Return [X, Y] of the center of cell containing provided text 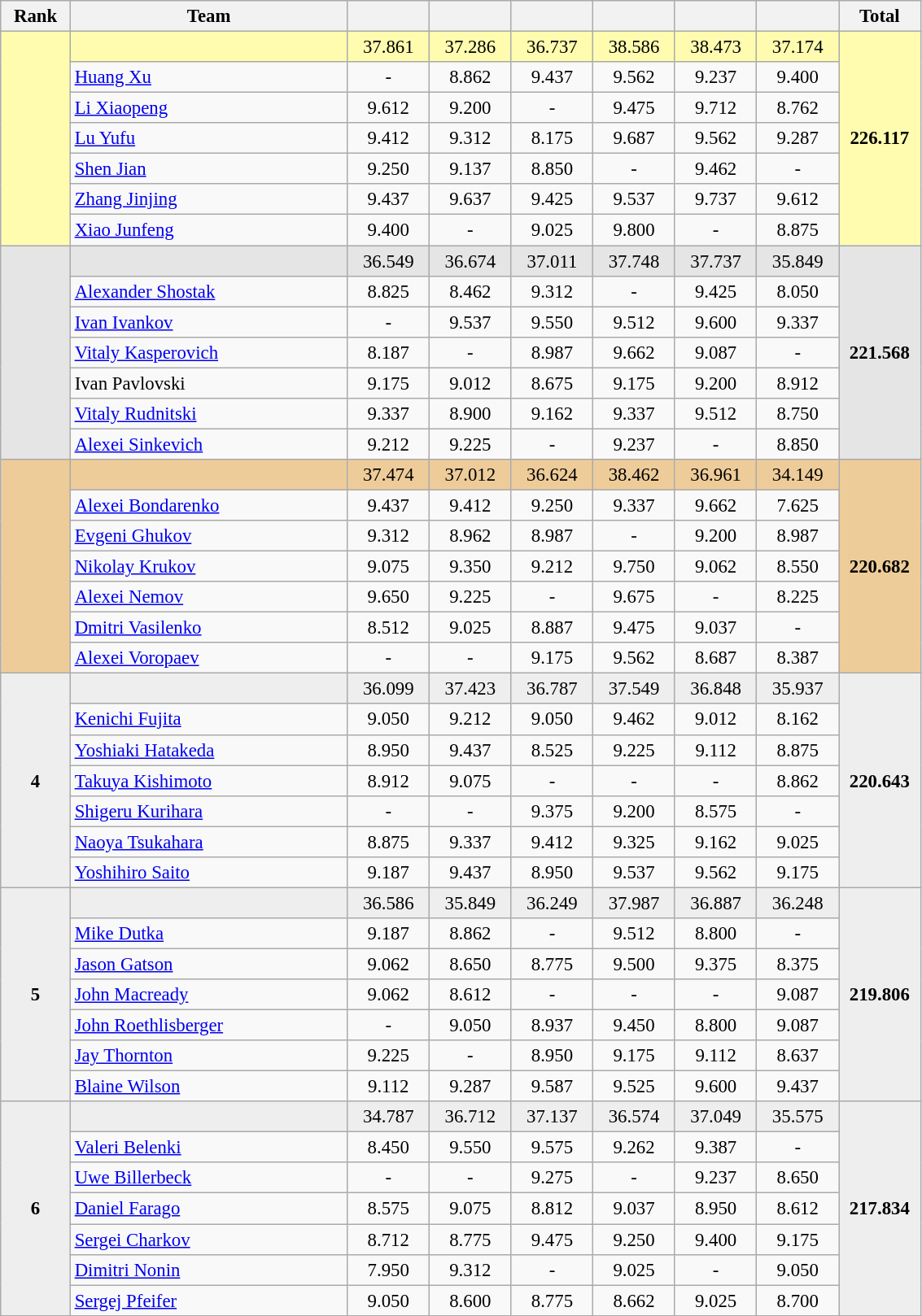
8.175 [552, 138]
Vitaly Kasperovich [208, 352]
36.712 [470, 1117]
9.525 [635, 1087]
Blaine Wilson [208, 1087]
9.450 [635, 1026]
36.099 [389, 689]
8.750 [797, 414]
9.350 [470, 567]
8.387 [797, 658]
8.225 [797, 597]
Ivan Pavlovski [208, 383]
217.834 [879, 1209]
Alexei Sinkevich [208, 444]
8.450 [389, 1148]
Dmitri Vasilenko [208, 628]
Alexei Nemov [208, 597]
9.650 [389, 597]
35.937 [797, 689]
8.187 [389, 352]
37.474 [389, 475]
Lu Yufu [208, 138]
36.887 [716, 903]
37.987 [635, 903]
Uwe Billerbeck [208, 1179]
9.712 [716, 108]
Evgeni Ghukov [208, 536]
8.812 [552, 1209]
Li Xiaopeng [208, 108]
8.462 [470, 291]
9.675 [635, 597]
38.462 [635, 475]
36.848 [716, 689]
8.700 [797, 1301]
38.473 [716, 47]
8.550 [797, 567]
8.512 [389, 628]
7.950 [389, 1270]
Sergei Charkov [208, 1240]
226.117 [879, 138]
8.050 [797, 291]
Mike Dutka [208, 934]
Jay Thornton [208, 1056]
34.149 [797, 475]
8.937 [552, 1026]
Xiao Junfeng [208, 230]
Takuya Kishimoto [208, 781]
Yoshihiro Saito [208, 873]
9.737 [716, 199]
37.423 [470, 689]
8.600 [470, 1301]
8.887 [552, 628]
36.549 [389, 261]
9.637 [470, 199]
36.961 [716, 475]
9.137 [470, 169]
Shigeru Kurihara [208, 811]
Alexei Voropaev [208, 658]
36.248 [797, 903]
9.500 [635, 964]
36.586 [389, 903]
9.575 [552, 1148]
9.800 [635, 230]
John Roethlisberger [208, 1026]
Dimitri Nonin [208, 1270]
36.624 [552, 475]
Zhang Jinjing [208, 199]
Shen Jian [208, 169]
Alexei Bondarenko [208, 505]
Sergej Pfeifer [208, 1301]
Valeri Belenki [208, 1148]
Team [208, 16]
8.662 [635, 1301]
7.625 [797, 505]
9.387 [716, 1148]
Daniel Farago [208, 1209]
37.137 [552, 1117]
Yoshiaki Hatakeda [208, 750]
Rank [36, 16]
35.575 [797, 1117]
220.682 [879, 566]
9.587 [552, 1087]
36.674 [470, 261]
37.286 [470, 47]
6 [36, 1209]
9.325 [635, 842]
219.806 [879, 994]
9.750 [635, 567]
37.748 [635, 261]
Ivan Ivankov [208, 322]
4 [36, 781]
36.249 [552, 903]
8.637 [797, 1056]
8.900 [470, 414]
9.687 [635, 138]
Naoya Tsukahara [208, 842]
John Macready [208, 995]
Huang Xu [208, 77]
37.049 [716, 1117]
37.012 [470, 475]
9.275 [552, 1179]
Alexander Shostak [208, 291]
37.861 [389, 47]
Kenichi Fujita [208, 720]
220.643 [879, 781]
37.549 [635, 689]
8.687 [716, 658]
8.675 [552, 383]
36.787 [552, 689]
8.162 [797, 720]
37.174 [797, 47]
8.712 [389, 1240]
8.375 [797, 964]
Jason Gatson [208, 964]
Total [879, 16]
Vitaly Rudnitski [208, 414]
5 [36, 994]
8.762 [797, 108]
8.525 [552, 750]
37.011 [552, 261]
8.962 [470, 536]
34.787 [389, 1117]
Nikolay Krukov [208, 567]
36.574 [635, 1117]
8.825 [389, 291]
9.262 [635, 1148]
221.568 [879, 353]
38.586 [635, 47]
36.737 [552, 47]
37.737 [716, 261]
